Output the (x, y) coordinate of the center of the cell containing the given text.  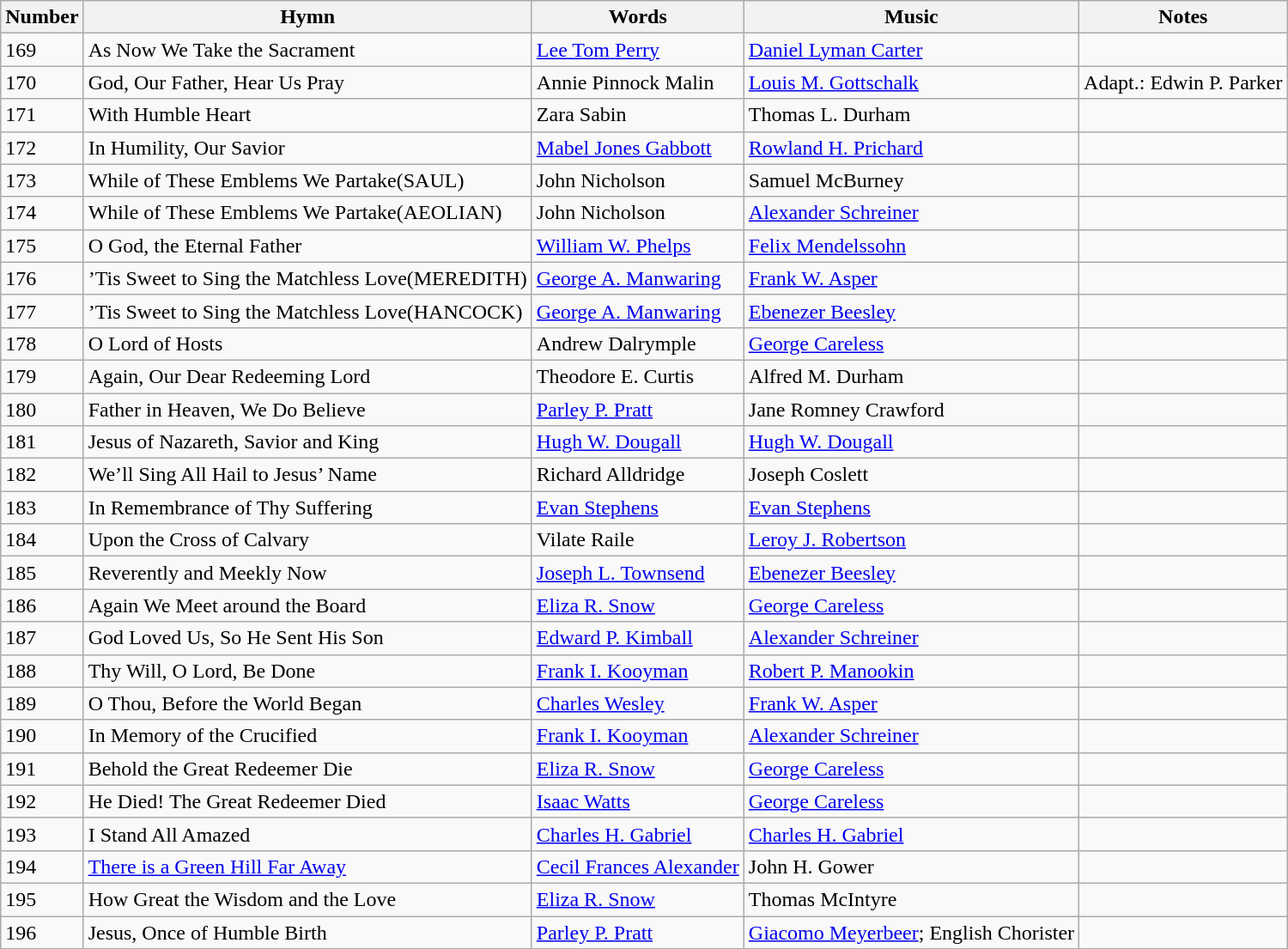
Reverently and Meekly Now (307, 573)
Giacomo Meyerbeer; English Chorister (911, 932)
169 (42, 50)
196 (42, 932)
Jesus, Once of Humble Birth (307, 932)
Charles Wesley (637, 703)
Thy Will, O Lord, Be Done (307, 671)
’Tis Sweet to Sing the Matchless Love(HANCOCK) (307, 311)
Cecil Frances Alexander (637, 867)
Upon the Cross of Calvary (307, 540)
With Humble Heart (307, 115)
190 (42, 736)
Zara Sabin (637, 115)
192 (42, 801)
Number (42, 17)
John H. Gower (911, 867)
170 (42, 82)
Hymn (307, 17)
176 (42, 278)
186 (42, 605)
I Stand All Amazed (307, 834)
Felix Mendelssohn (911, 246)
How Great the Wisdom and the Love (307, 899)
177 (42, 311)
He Died! The Great Redeemer Died (307, 801)
173 (42, 180)
Jesus of Nazareth, Savior and King (307, 442)
194 (42, 867)
193 (42, 834)
Samuel McBurney (911, 180)
Words (637, 17)
191 (42, 769)
Edward P. Kimball (637, 638)
Alfred M. Durham (911, 376)
171 (42, 115)
Louis M. Gottschalk (911, 82)
As Now We Take the Sacrament (307, 50)
195 (42, 899)
Leroy J. Robertson (911, 540)
Thomas L. Durham (911, 115)
172 (42, 148)
While of These Emblems We Partake(AEOLIAN) (307, 213)
O Thou, Before the World Began (307, 703)
Thomas McIntyre (911, 899)
Notes (1183, 17)
Isaac Watts (637, 801)
Annie Pinnock Malin (637, 82)
There is a Green Hill Far Away (307, 867)
Theodore E. Curtis (637, 376)
182 (42, 475)
Joseph Coslett (911, 475)
188 (42, 671)
Joseph L. Townsend (637, 573)
While of These Emblems We Partake(SAUL) (307, 180)
Andrew Dalrymple (637, 344)
Behold the Great Redeemer Die (307, 769)
Again We Meet around the Board (307, 605)
William W. Phelps (637, 246)
Father in Heaven, We Do Believe (307, 410)
Adapt.: Edwin P. Parker (1183, 82)
181 (42, 442)
Mabel Jones Gabbott (637, 148)
’Tis Sweet to Sing the Matchless Love(MEREDITH) (307, 278)
Robert P. Manookin (911, 671)
Daniel Lyman Carter (911, 50)
183 (42, 508)
187 (42, 638)
189 (42, 703)
Richard Alldridge (637, 475)
Jane Romney Crawford (911, 410)
God Loved Us, So He Sent His Son (307, 638)
O God, the Eternal Father (307, 246)
185 (42, 573)
180 (42, 410)
Rowland H. Prichard (911, 148)
179 (42, 376)
In Humility, Our Savior (307, 148)
We’ll Sing All Hail to Jesus’ Name (307, 475)
184 (42, 540)
Lee Tom Perry (637, 50)
In Memory of the Crucified (307, 736)
Again, Our Dear Redeeming Lord (307, 376)
Music (911, 17)
Vilate Raile (637, 540)
178 (42, 344)
O Lord of Hosts (307, 344)
174 (42, 213)
175 (42, 246)
God, Our Father, Hear Us Pray (307, 82)
In Remembrance of Thy Suffering (307, 508)
